Detect which cell encompasses the target text, then output its [X, Y] center coordinate. 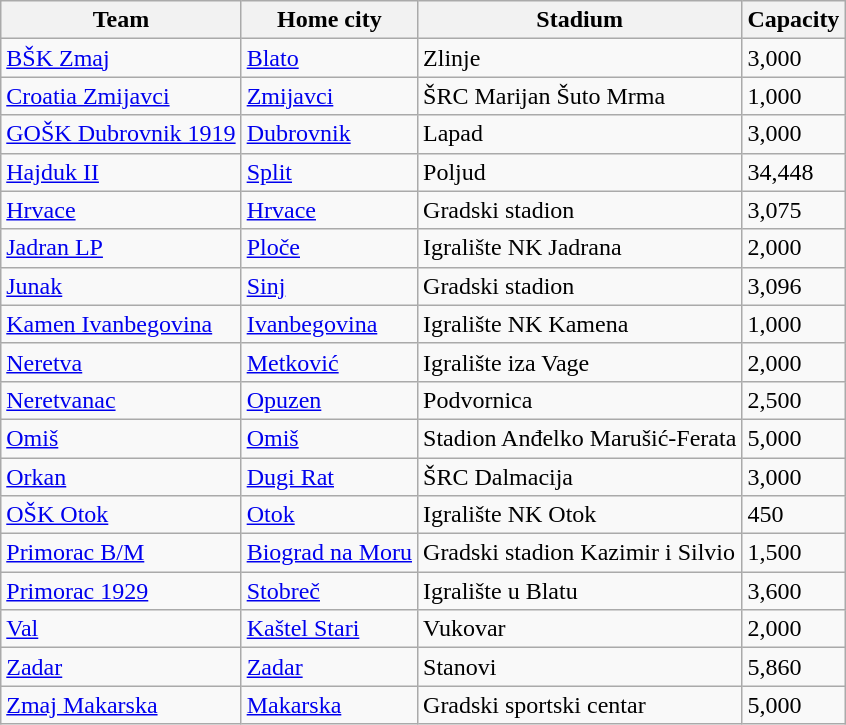
Team [121, 20]
Zmaj Makarska [121, 705]
Igralište iza Vage [580, 362]
Croatia Zmijavci [121, 96]
Podvornica [580, 400]
Igralište NK Jadrana [580, 248]
Igralište u Blatu [580, 591]
Kamen Ivanbegovina [121, 324]
Opuzen [329, 400]
3,075 [794, 210]
Jadran LP [121, 248]
Zmijavci [329, 96]
Neretvanac [121, 400]
Home city [329, 20]
Ploče [329, 248]
ŠRC Dalmacija [580, 477]
Zlinje [580, 58]
Stadium [580, 20]
Primorac 1929 [121, 591]
Stadion Anđelko Marušić-Ferata [580, 438]
3,096 [794, 286]
Hajduk II [121, 172]
Kaštel Stari [329, 629]
Split [329, 172]
Poljud [580, 172]
Ivanbegovina [329, 324]
Stobreč [329, 591]
GOŠK Dubrovnik 1919 [121, 134]
450 [794, 515]
Blato [329, 58]
Otok [329, 515]
34,448 [794, 172]
Igralište NK Kamena [580, 324]
Lapad [580, 134]
2,500 [794, 400]
Metković [329, 362]
ŠRC Marijan Šuto Mrma [580, 96]
Val [121, 629]
Vukovar [580, 629]
Junak [121, 286]
Neretva [121, 362]
Dugi Rat [329, 477]
Gradski stadion Kazimir i Silvio [580, 553]
Makarska [329, 705]
Gradski sportski centar [580, 705]
Igralište NK Otok [580, 515]
OŠK Otok [121, 515]
Stanovi [580, 667]
Dubrovnik [329, 134]
Sinj [329, 286]
Orkan [121, 477]
Capacity [794, 20]
BŠK Zmaj [121, 58]
3,600 [794, 591]
1,500 [794, 553]
Biograd na Moru [329, 553]
5,860 [794, 667]
Primorac B/M [121, 553]
